Detect which cell encompasses the target text, then output its (x, y) center coordinate. 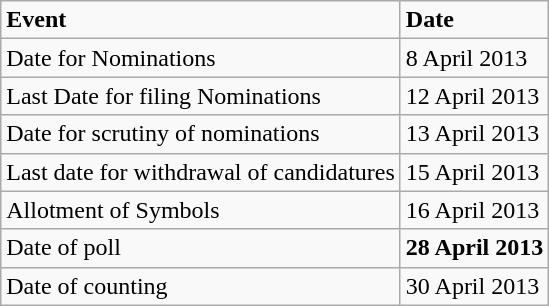
Last Date for filing Nominations (201, 96)
8 April 2013 (474, 58)
16 April 2013 (474, 210)
Event (201, 20)
Last date for withdrawal of candidatures (201, 172)
15 April 2013 (474, 172)
Date for scrutiny of nominations (201, 134)
Date (474, 20)
12 April 2013 (474, 96)
30 April 2013 (474, 286)
Allotment of Symbols (201, 210)
13 April 2013 (474, 134)
Date of poll (201, 248)
Date for Nominations (201, 58)
Date of counting (201, 286)
28 April 2013 (474, 248)
